Capture the cell that displays the provided text and extract its (x, y) central coordinate. 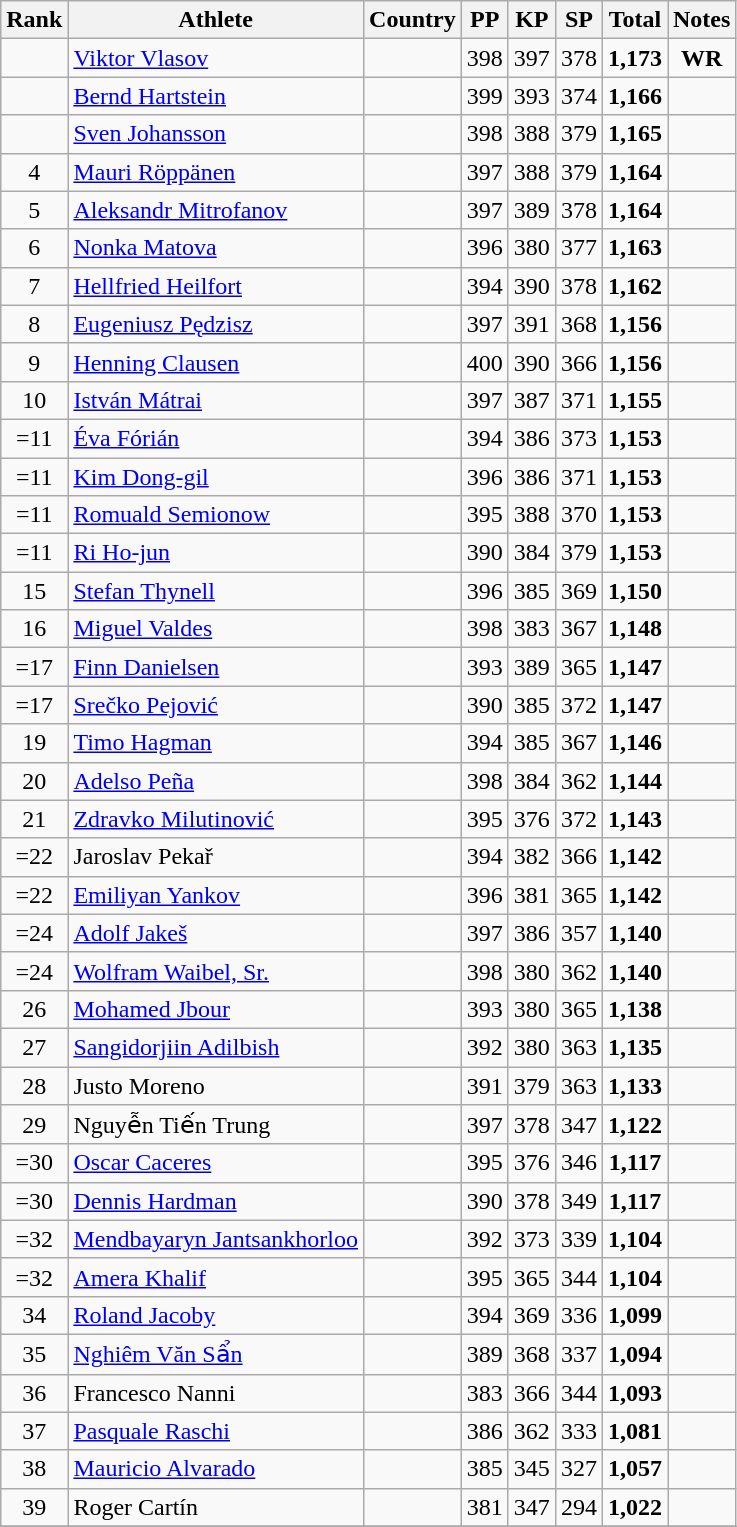
Finn Danielsen (216, 667)
1,165 (634, 134)
Notes (702, 20)
1,148 (634, 629)
1,133 (634, 1085)
Viktor Vlasov (216, 58)
Athlete (216, 20)
Mohamed Jbour (216, 1009)
20 (34, 781)
29 (34, 1125)
1,135 (634, 1047)
Dennis Hardman (216, 1201)
333 (578, 1431)
Miguel Valdes (216, 629)
399 (484, 96)
Oscar Caceres (216, 1163)
Mendbayaryn Jantsankhorloo (216, 1239)
327 (578, 1469)
Mauricio Alvarado (216, 1469)
4 (34, 172)
339 (578, 1239)
370 (578, 515)
István Mátrai (216, 400)
Nghiêm Văn Sẩn (216, 1354)
38 (34, 1469)
1,057 (634, 1469)
Henning Clausen (216, 362)
Hellfried Heilfort (216, 286)
1,081 (634, 1431)
400 (484, 362)
1,022 (634, 1507)
37 (34, 1431)
Nguyễn Tiến Trung (216, 1125)
Adolf Jakeš (216, 933)
Aleksandr Mitrofanov (216, 210)
Srečko Pejović (216, 705)
Bernd Hartstein (216, 96)
Kim Dong-gil (216, 477)
Stefan Thynell (216, 591)
35 (34, 1354)
PP (484, 20)
1,122 (634, 1125)
26 (34, 1009)
19 (34, 743)
Sangidorjiin Adilbish (216, 1047)
Roger Cartín (216, 1507)
36 (34, 1393)
1,163 (634, 248)
337 (578, 1354)
Ri Ho-jun (216, 553)
5 (34, 210)
Amera Khalif (216, 1277)
Pasquale Raschi (216, 1431)
1,143 (634, 819)
Wolfram Waibel, Sr. (216, 971)
9 (34, 362)
Rank (34, 20)
Zdravko Milutinović (216, 819)
349 (578, 1201)
1,146 (634, 743)
1,162 (634, 286)
294 (578, 1507)
Country (413, 20)
7 (34, 286)
6 (34, 248)
Adelso Peña (216, 781)
Romuald Semionow (216, 515)
WR (702, 58)
377 (578, 248)
Justo Moreno (216, 1085)
21 (34, 819)
Sven Johansson (216, 134)
Eugeniusz Pędzisz (216, 324)
346 (578, 1163)
Francesco Nanni (216, 1393)
Jaroslav Pekař (216, 857)
28 (34, 1085)
387 (532, 400)
1,173 (634, 58)
Emiliyan Yankov (216, 895)
357 (578, 933)
382 (532, 857)
1,150 (634, 591)
16 (34, 629)
1,099 (634, 1315)
Nonka Matova (216, 248)
1,166 (634, 96)
Total (634, 20)
1,155 (634, 400)
27 (34, 1047)
10 (34, 400)
1,093 (634, 1393)
1,094 (634, 1354)
374 (578, 96)
39 (34, 1507)
8 (34, 324)
Timo Hagman (216, 743)
Mauri Röppänen (216, 172)
KP (532, 20)
336 (578, 1315)
1,138 (634, 1009)
1,144 (634, 781)
Roland Jacoby (216, 1315)
SP (578, 20)
15 (34, 591)
345 (532, 1469)
Éva Fórián (216, 438)
34 (34, 1315)
